Identify which cell holds the provided text, then report its [X, Y] central coordinate. 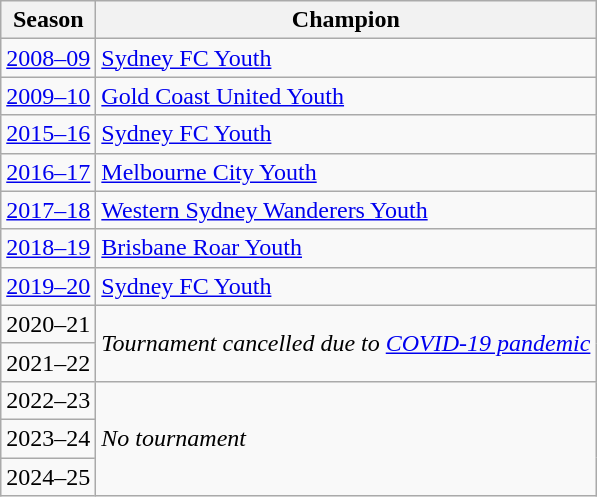
2021–22 [48, 362]
Tournament cancelled due to COVID-19 pandemic [346, 343]
2015–16 [48, 134]
2024–25 [48, 477]
No tournament [346, 438]
2008–09 [48, 58]
Melbourne City Youth [346, 172]
2023–24 [48, 438]
2020–21 [48, 324]
Champion [346, 20]
2009–10 [48, 96]
2017–18 [48, 210]
Season [48, 20]
2022–23 [48, 400]
Western Sydney Wanderers Youth [346, 210]
2018–19 [48, 248]
2016–17 [48, 172]
Brisbane Roar Youth [346, 248]
2019–20 [48, 286]
Gold Coast United Youth [346, 96]
